Scan for the cell matching the given text and deliver its (X, Y) coordinate at center. 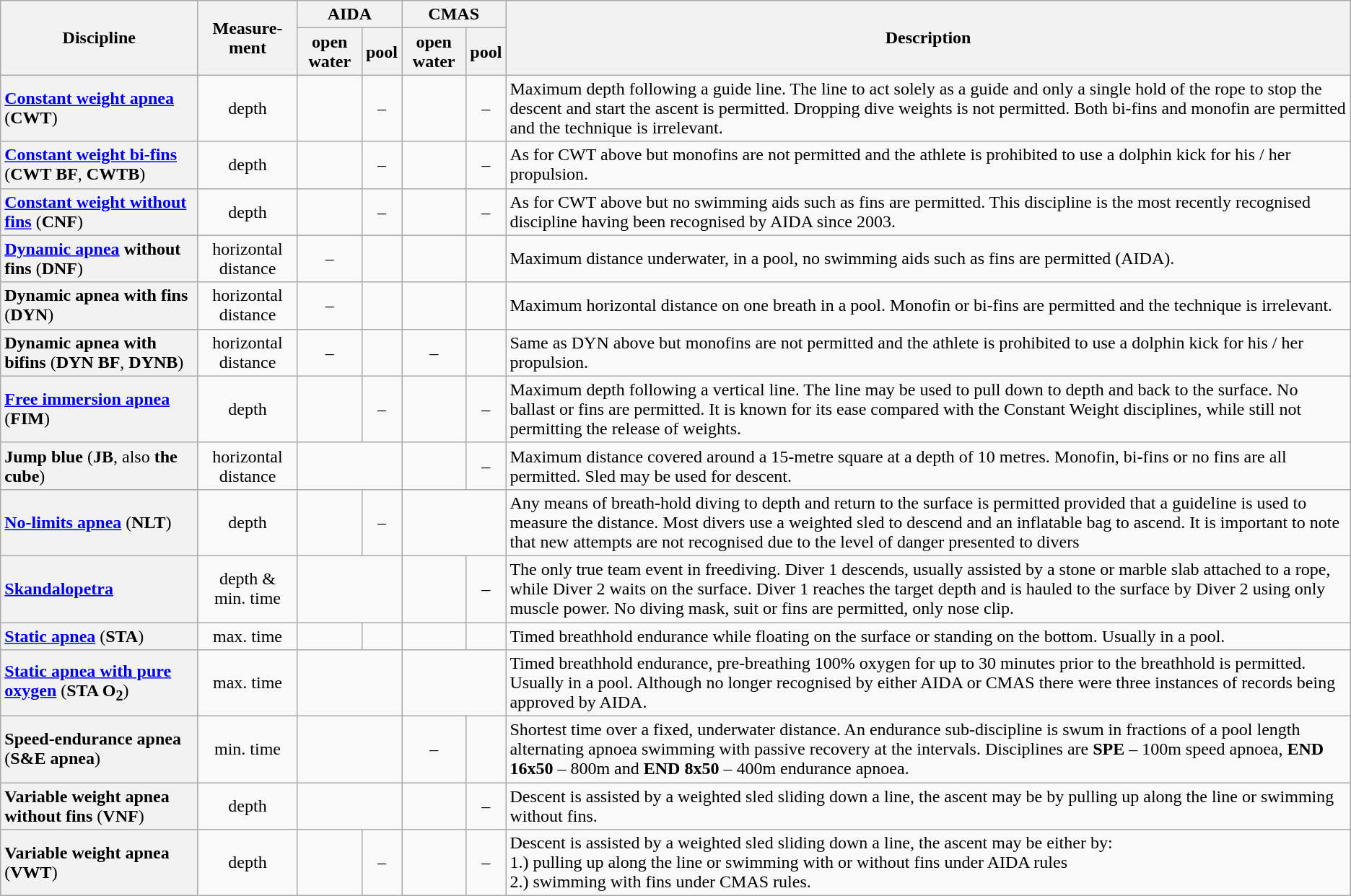
Free immersion apnea (FIM) (100, 409)
Constant weight bi-fins (CWT BF, CWTB) (100, 164)
Dynamic apnea with fins (DYN) (100, 306)
Maximum distance underwater, in a pool, no swimming aids such as fins are permitted (AIDA). (928, 258)
CMAS (454, 14)
Skandalopetra (100, 589)
Maximum horizontal distance on one breath in a pool. Monofin or bi-fins are permitted and the technique is irrelevant. (928, 306)
Jump blue (JB, also the cube) (100, 466)
Static apnea (STA) (100, 636)
Variable weight apnea (VWT) (100, 863)
Measure­ment (248, 38)
Timed breathhold endurance while floating on the surface or standing on the bottom. Usually in a pool. (928, 636)
Constant weight apnea (CWT) (100, 108)
min. time (248, 750)
Variable weight apnea without fins (VNF) (100, 807)
Description (928, 38)
Dynamic apnea with bifins (DYN BF, DYNB) (100, 352)
Speed-endurance apnea (S&E apnea) (100, 750)
Descent is assisted by a weighted sled sliding down a line, the ascent may be by pulling up along the line or swimming without fins. (928, 807)
As for CWT above but monofins are not permitted and the athlete is prohibited to use a dolphin kick for his / her propulsion. (928, 164)
Discipline (100, 38)
Constant weight without fins (CNF) (100, 212)
Same as DYN above but monofins are not permitted and the athlete is prohibited to use a dolphin kick for his / her propulsion. (928, 352)
No-limits apnea (NLT) (100, 522)
depth & min. time (248, 589)
Dynamic apnea without fins (DNF) (100, 258)
AIDA (349, 14)
Static apnea with pure oxygen (STA O2) (100, 683)
